Find where the given text appears and provide that cell's center as (X, Y) coordinate. 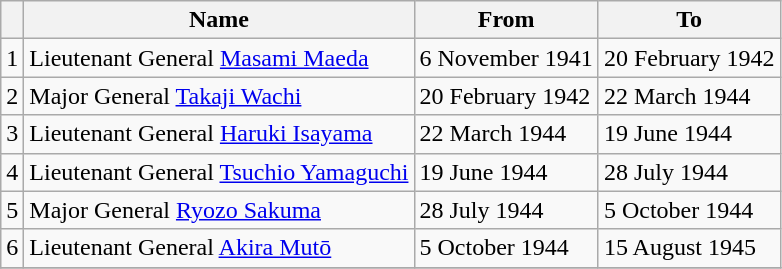
Lieutenant General Masami Maeda (219, 58)
Lieutenant General Haruki Isayama (219, 134)
Lieutenant General Tsuchio Yamaguchi (219, 172)
4 (12, 172)
1 (12, 58)
3 (12, 134)
5 (12, 210)
15 August 1945 (689, 248)
2 (12, 96)
Major General Ryozo Sakuma (219, 210)
6 (12, 248)
From (506, 20)
6 November 1941 (506, 58)
Major General Takaji Wachi (219, 96)
Name (219, 20)
To (689, 20)
Lieutenant General Akira Mutō (219, 248)
